Output the [X, Y] coordinate of the center of the cell containing the given text.  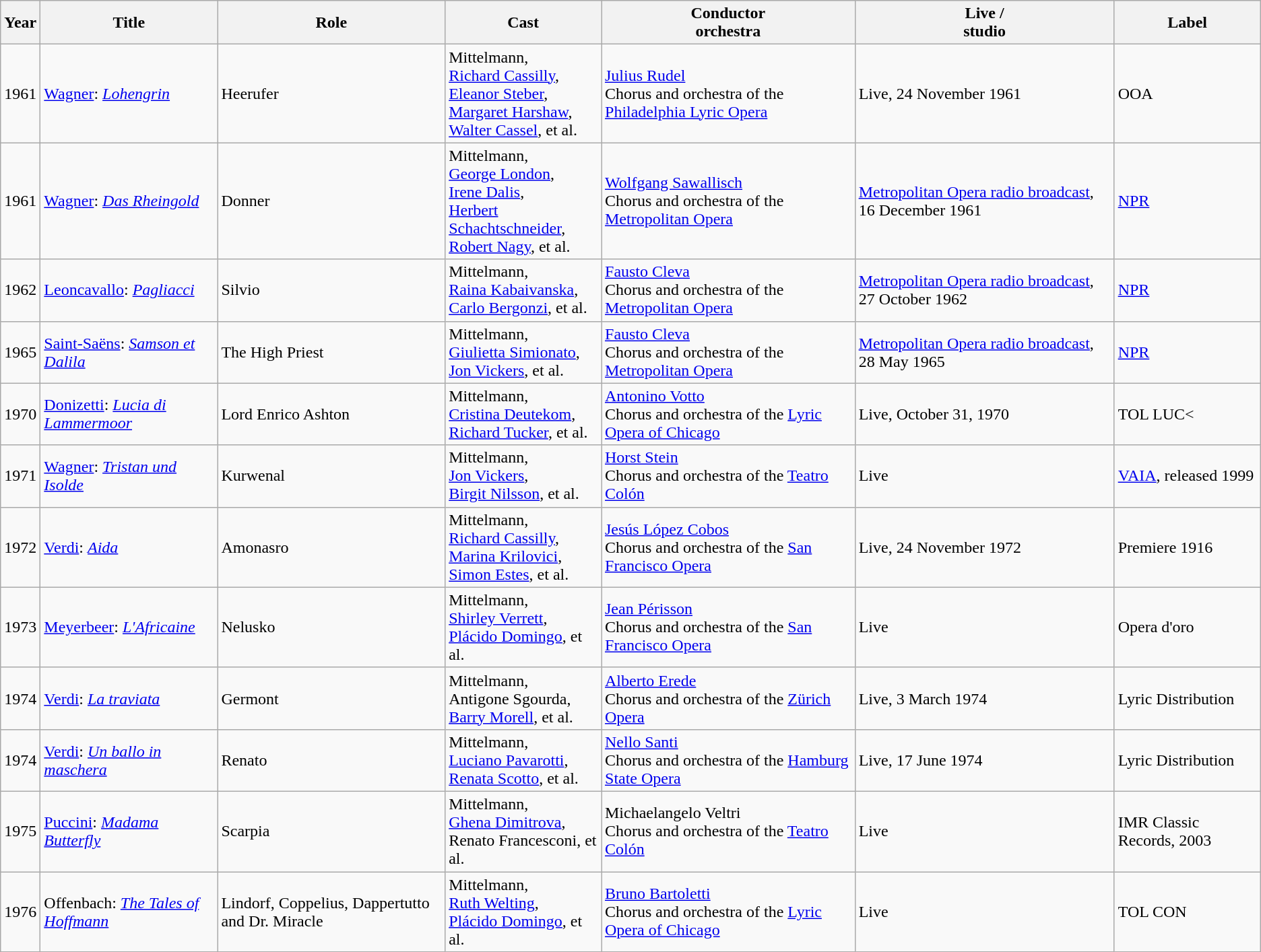
TOL CON [1187, 912]
Alberto EredeChorus and orchestra of the Zürich Opera [727, 698]
Leoncavallo: Pagliacci [129, 290]
Kurwenal [331, 476]
Cast [523, 23]
Michaelangelo VeltriChorus and orchestra of the Teatro Colón [727, 831]
Meyerbeer: L'Africaine [129, 627]
Live, 3 March 1974 [985, 698]
1970 [20, 414]
VAIA, released 1999 [1187, 476]
1962 [20, 290]
Title [129, 23]
Mittelmann,Antigone Sgourda,Barry Morell, et al. [523, 698]
Wagner: Tristan und Isolde [129, 476]
The High Priest [331, 352]
1971 [20, 476]
Germont [331, 698]
Jean PérissonChorus and orchestra of the San Francisco Opera [727, 627]
1975 [20, 831]
Renato [331, 760]
Opera d'oro [1187, 627]
Mittelmann,Richard Cassilly,Marina Krilovici, Simon Estes, et al. [523, 547]
Live, 17 June 1974 [985, 760]
Julius RudelChorus and orchestra of the Philadelphia Lyric Opera [727, 94]
Lindorf, Coppelius, Dappertutto and Dr. Miracle [331, 912]
Verdi: Aida [129, 547]
Lord Enrico Ashton [331, 414]
1972 [20, 547]
Nello SantiChorus and orchestra of the Hamburg State Opera [727, 760]
Heerufer [331, 94]
Conductororchestra [727, 23]
Jesús López CobosChorus and orchestra of the San Francisco Opera [727, 547]
Live, 24 November 1972 [985, 547]
Label [1187, 23]
Amonasro [331, 547]
Offenbach: The Tales of Hoffmann [129, 912]
Mittelmann,Raina Kabaivanska, Carlo Bergonzi, et al. [523, 290]
Wagner: Das Rheingold [129, 201]
Silvio [331, 290]
Donizetti: Lucia di Lammermoor [129, 414]
Live, 24 November 1961 [985, 94]
Mittelmann, Luciano Pavarotti, Renata Scotto, et al. [523, 760]
Wolfgang SawallischChorus and orchestra of the Metropolitan Opera [727, 201]
Donner [331, 201]
Metropolitan Opera radio broadcast, 28 May 1965 [985, 352]
Antonino VottoChorus and orchestra of the Lyric Opera of Chicago [727, 414]
Verdi: Un ballo in maschera [129, 760]
Mittelmann, Ghena Dimitrova, Renato Francesconi, et al. [523, 831]
Verdi: La traviata [129, 698]
Metropolitan Opera radio broadcast, 27 October 1962 [985, 290]
1976 [20, 912]
Mittelmann,George London,Irene Dalis,Herbert Schachtschneider, Robert Nagy, et al. [523, 201]
Mittelmann,Jon Vickers,Birgit Nilsson, et al. [523, 476]
Mittelmann, Giulietta Simionato, Jon Vickers, et al. [523, 352]
Mittelmann,Shirley Verrett,Plácido Domingo, et al. [523, 627]
Bruno BartolettiChorus and orchestra of the Lyric Opera of Chicago [727, 912]
1973 [20, 627]
Role [331, 23]
OOA [1187, 94]
Live, October 31, 1970 [985, 414]
Premiere 1916 [1187, 547]
Mittelmann,Richard Cassilly,Eleanor Steber,Margaret Harshaw, Walter Cassel, et al. [523, 94]
Year [20, 23]
Scarpia [331, 831]
Saint-Saëns: Samson et Dalila [129, 352]
Horst SteinChorus and orchestra of the Teatro Colón [727, 476]
TOL LUC< [1187, 414]
Mittelmann,Cristina Deutekom,Richard Tucker, et al. [523, 414]
Mittelmann,Ruth Welting,Plácido Domingo, et al. [523, 912]
Nelusko [331, 627]
Wagner: Lohengrin [129, 94]
1965 [20, 352]
Puccini: Madama Butterfly [129, 831]
Live /studio [985, 23]
Metropolitan Opera radio broadcast, 16 December 1961 [985, 201]
IMR Classic Records, 2003 [1187, 831]
